Locate the cell with the specified text and output its (X, Y) center coordinate. 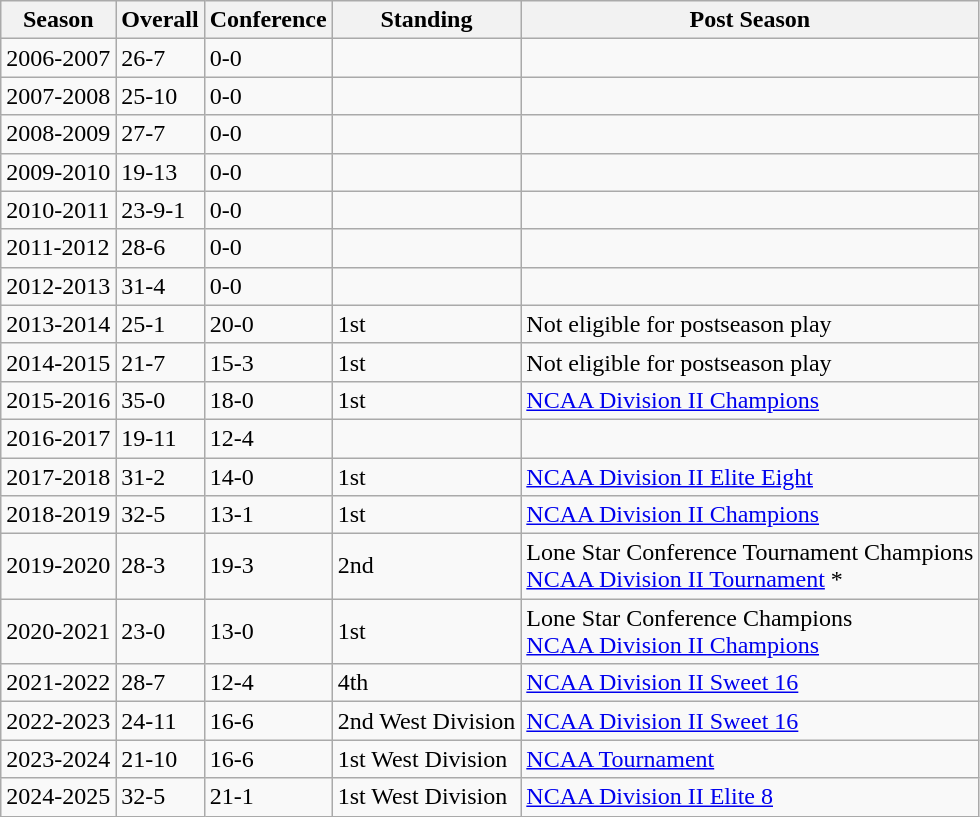
28-3 (160, 566)
2017-2018 (58, 477)
23-0 (160, 632)
2006-2007 (58, 58)
28-7 (160, 683)
Lone Star Conference ChampionsNCAA Division II Champions (750, 632)
2007-2008 (58, 96)
31-2 (160, 477)
2010-2011 (58, 210)
Lone Star Conference Tournament ChampionsNCAA Division II Tournament * (750, 566)
2009-2010 (58, 172)
27-7 (160, 134)
Overall (160, 20)
19-13 (160, 172)
2023-2024 (58, 759)
2nd West Division (426, 721)
2013-2014 (58, 324)
2022-2023 (58, 721)
14-0 (268, 477)
2011-2012 (58, 248)
13-1 (268, 515)
2019-2020 (58, 566)
18-0 (268, 400)
2012-2013 (58, 286)
21-10 (160, 759)
26-7 (160, 58)
NCAA Division II Elite 8 (750, 797)
2015-2016 (58, 400)
2008-2009 (58, 134)
NCAA Tournament (750, 759)
19-11 (160, 438)
Conference (268, 20)
31-4 (160, 286)
23-9-1 (160, 210)
35-0 (160, 400)
2016-2017 (58, 438)
15-3 (268, 362)
2020-2021 (58, 632)
4th (426, 683)
25-1 (160, 324)
Season (58, 20)
13-0 (268, 632)
NCAA Division II Elite Eight (750, 477)
20-0 (268, 324)
25-10 (160, 96)
2018-2019 (58, 515)
21-7 (160, 362)
24-11 (160, 721)
28-6 (160, 248)
21-1 (268, 797)
2021-2022 (58, 683)
19-3 (268, 566)
Standing (426, 20)
2nd (426, 566)
Post Season (750, 20)
2014-2015 (58, 362)
2024-2025 (58, 797)
